Search for the cell housing the specified text and yield its [x, y] center coordinate. 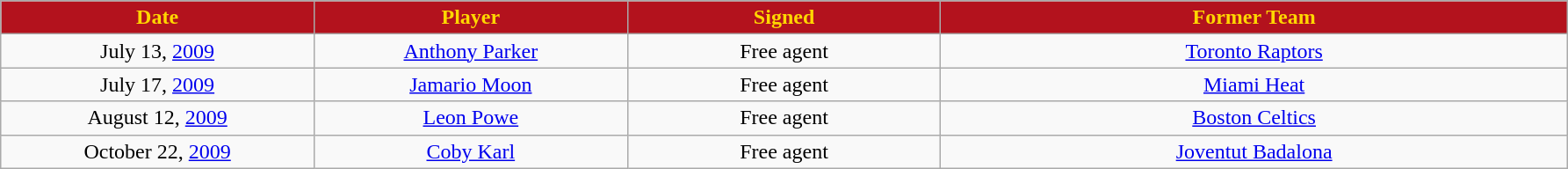
Anthony Parker [471, 51]
Coby Karl [471, 151]
Leon Powe [471, 118]
Joventut Badalona [1254, 151]
August 12, 2009 [158, 118]
Miami Heat [1254, 84]
Signed [784, 18]
Former Team [1254, 18]
Jamario Moon [471, 84]
Date [158, 18]
Player [471, 18]
July 13, 2009 [158, 51]
Toronto Raptors [1254, 51]
July 17, 2009 [158, 84]
Boston Celtics [1254, 118]
October 22, 2009 [158, 151]
